Find where the given text appears and provide that cell's center as (x, y) coordinate. 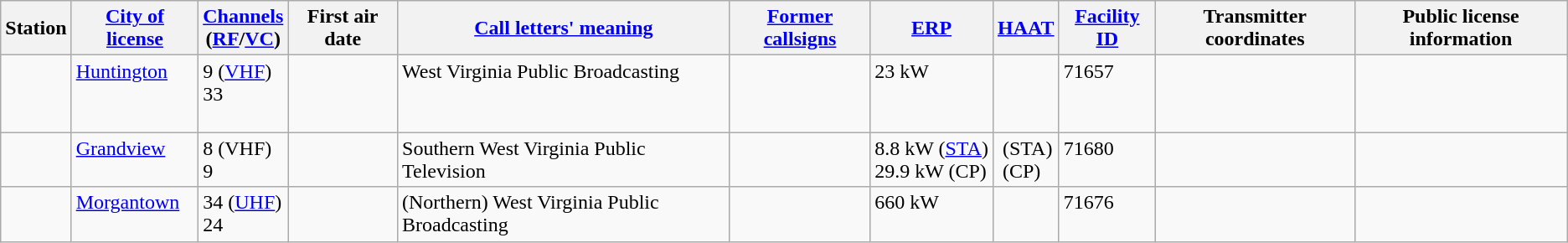
71680 (1107, 159)
ERP (931, 28)
Morgantown (135, 215)
Facility ID (1107, 28)
(Northern) West Virginia Public Broadcasting (565, 215)
Transmitter coordinates (1255, 28)
9 (VHF)33 (243, 94)
Former callsigns (800, 28)
Southern West Virginia Public Television (565, 159)
Public license information (1461, 28)
23 kW (931, 94)
8.8 kW (STA)29.9 kW (CP) (931, 159)
City of license (135, 28)
660 kW (931, 215)
Grandview (135, 159)
West Virginia Public Broadcasting (565, 94)
HAAT (1025, 28)
Call letters' meaning (565, 28)
34 (UHF)24 (243, 215)
71676 (1107, 215)
Channels(RF/VC) (243, 28)
Huntington (135, 94)
71657 (1107, 94)
Station (36, 28)
(STA) (CP) (1025, 159)
First air date (343, 28)
8 (VHF)9 (243, 159)
